For the text-containing cell, return its midpoint in (X, Y) coordinate format. 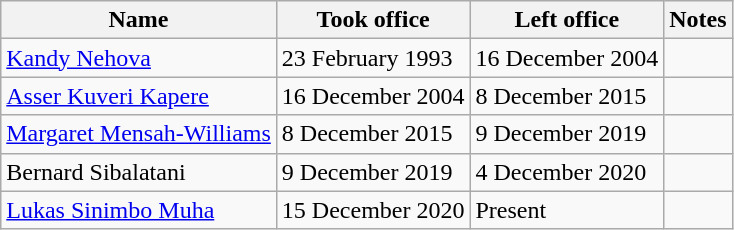
23 February 1993 (373, 58)
4 December 2020 (567, 172)
Notes (698, 20)
Name (139, 20)
Left office (567, 20)
Took office (373, 20)
Asser Kuveri Kapere (139, 96)
Bernard Sibalatani (139, 172)
Kandy Nehova (139, 58)
15 December 2020 (373, 210)
Margaret Mensah-Williams (139, 134)
Lukas Sinimbo Muha (139, 210)
Present (567, 210)
